Extract the [X, Y] coordinate from the center of the cell holding the provided text.  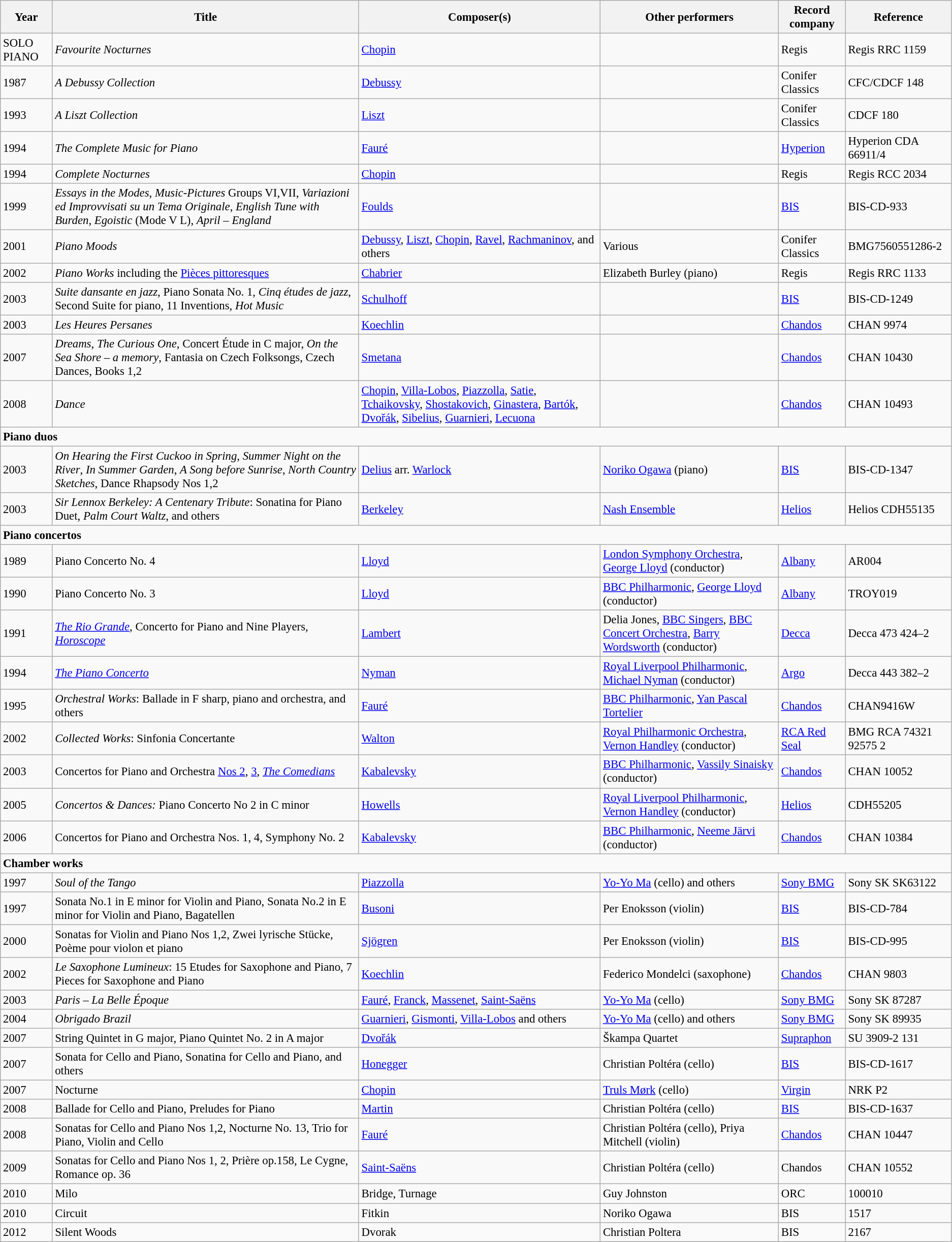
SOLO PIANO [26, 50]
BBC Philharmonic, Neeme Järvi (conductor) [690, 837]
Circuit [205, 1213]
Les Heures Persanes [205, 325]
Regis RRC 1159 [898, 50]
Piazzolla [480, 882]
CDCF 180 [898, 116]
1989 [26, 561]
The Piano Concerto [205, 674]
Ballade for Cello and Piano, Preludes for Piano [205, 1109]
Elizabeth Burley (piano) [690, 273]
Sonata No.1 in E minor for Violin and Piano, Sonata No.2 in E minor for Violin and Piano, Bagatellen [205, 908]
Liszt [480, 116]
Decca 473 424–2 [898, 633]
Chopin, Villa-Lobos, Piazzolla, Satie, Tchaikovsky, Shostakovich, Ginastera, Bartók, Dvořák, Sibelius, Guarnieri, Lecuona [480, 404]
The Complete Music for Piano [205, 148]
Helios CDH55135 [898, 509]
Piano Works including the Pièces pittoresques [205, 273]
Concertos for Piano and Orchestra Nos. 1, 4, Symphony No. 2 [205, 837]
A Liszt Collection [205, 116]
SU 3909-2 131 [898, 1038]
Federico Mondelci (saxophone) [690, 974]
Collected Works: Sinfonia Concertante [205, 739]
Fitkin [480, 1213]
Debussy, Liszt, Chopin, Ravel, Rachmaninov, and others [480, 247]
Paris – La Belle Époque [205, 1000]
BIS-CD-1617 [898, 1064]
Obrigado Brazil [205, 1019]
Orchestral Works: Ballade in F sharp, piano and orchestra, and others [205, 706]
Royal Philharmonic Orchestra, Vernon Handley (conductor) [690, 739]
BMG RCA 74321 92575 2 [898, 739]
CHAN 10493 [898, 404]
Concertos for Piano and Orchestra Nos 2, 3, The Comedians [205, 772]
Nyman [480, 674]
String Quintet in G major, Piano Quintet No. 2 in A major [205, 1038]
2001 [26, 247]
Piano Concerto No. 3 [205, 594]
1993 [26, 116]
BIS-CD-784 [898, 908]
Noriko Ogawa (piano) [690, 469]
Guy Johnston [690, 1194]
Honegger [480, 1064]
Martin [480, 1109]
BIS-CD-1249 [898, 299]
CFC/CDCF 148 [898, 82]
Title [205, 17]
Fauré, Franck, Massenet, Saint-Saëns [480, 1000]
Decca [812, 633]
Piano Concerto No. 4 [205, 561]
Lambert [480, 633]
Chamber works [476, 863]
2005 [26, 805]
Guarnieri, Gismonti, Villa-Lobos and others [480, 1019]
BBC Philharmonic, Yan Pascal Tortelier [690, 706]
CHAN 9803 [898, 974]
100010 [898, 1194]
A Debussy Collection [205, 82]
Virgin [812, 1090]
RCA Red Seal [812, 739]
CHAN 9974 [898, 325]
Piano concertos [476, 535]
Other performers [690, 17]
Concertos & Dances: Piano Concerto No 2 in C minor [205, 805]
Smetana [480, 357]
1999 [26, 207]
Truls Mørk (cello) [690, 1090]
Sonata for Cello and Piano, Sonatina for Cello and Piano, and others [205, 1064]
Soul of the Tango [205, 882]
Composer(s) [480, 17]
Suite dansante en jazz, Piano Sonata No. 1, Cinq études de jazz, Second Suite for piano, 11 Inventions, Hot Music [205, 299]
Nocturne [205, 1090]
Complete Nocturnes [205, 174]
Record company [812, 17]
Delius arr. Warlock [480, 469]
Royal Liverpool Philharmonic, Vernon Handley (conductor) [690, 805]
London Symphony Orchestra, George Lloyd (conductor) [690, 561]
Nash Ensemble [690, 509]
Bridge, Turnage [480, 1194]
TROY019 [898, 594]
Dreams, The Curious One, Concert Étude in C major, On the Sea Shore – a memory, Fantasia on Czech Folksongs, Czech Dances, Books 1,2 [205, 357]
CHAN 10552 [898, 1167]
Christian Poltéra (cello), Priya Mitchell (violin) [690, 1135]
Hyperion [812, 148]
Noriko Ogawa [690, 1213]
BMG7560551286-2 [898, 247]
Year [26, 17]
Supraphon [812, 1038]
Reference [898, 17]
CHAN 10430 [898, 357]
1991 [26, 633]
Dvorak [480, 1232]
Decca 443 382–2 [898, 674]
Royal Liverpool Philharmonic, Michael Nyman (conductor) [690, 674]
Busoni [480, 908]
Le Saxophone Lumineux: 15 Etudes for Saxophone and Piano, 7 Pieces for Saxophone and Piano [205, 974]
CHAN 10447 [898, 1135]
Berkeley [480, 509]
CHAN 10052 [898, 772]
Piano duos [476, 437]
Sonatas for Cello and Piano Nos 1, 2, Prière op.158, Le Cygne, Romance op. 36 [205, 1167]
NRK P2 [898, 1090]
Sony SK 89935 [898, 1019]
Foulds [480, 207]
Howells [480, 805]
Argo [812, 674]
BBC Philharmonic, Vassily Sinaisky (conductor) [690, 772]
CHAN9416W [898, 706]
Delia Jones, BBC Singers, BBC Concert Orchestra, Barry Wordsworth (conductor) [690, 633]
BIS-CD-1637 [898, 1109]
1995 [26, 706]
Christian Poltera [690, 1232]
BIS-CD-1347 [898, 469]
Milo [205, 1194]
Škampa Quartet [690, 1038]
Dance [205, 404]
2000 [26, 941]
Sony SK SK63122 [898, 882]
2009 [26, 1167]
Regis RCC 2034 [898, 174]
ORC [812, 1194]
Sir Lennox Berkeley: A Centenary Tribute: Sonatina for Piano Duet, Palm Court Waltz, and others [205, 509]
Sonatas for Violin and Piano Nos 1,2, Zwei lyrische Stücke, Poème pour violon et piano [205, 941]
Favourite Nocturnes [205, 50]
1517 [898, 1213]
2004 [26, 1019]
Walton [480, 739]
The Rio Grande, Concerto for Piano and Nine Players, Horoscope [205, 633]
2167 [898, 1232]
Dvořák [480, 1038]
Hyperion CDA 66911/4 [898, 148]
Regis RRC 1133 [898, 273]
BIS-CD-995 [898, 941]
Various [690, 247]
Silent Woods [205, 1232]
CDH55205 [898, 805]
Sony SK 87287 [898, 1000]
Sjögren [480, 941]
Piano Moods [205, 247]
BBC Philharmonic, George Lloyd (conductor) [690, 594]
Debussy [480, 82]
2006 [26, 837]
Sonatas for Cello and Piano Nos 1,2, Nocturne No. 13, Trio for Piano, Violin and Cello [205, 1135]
2012 [26, 1232]
CHAN 10384 [898, 837]
Chabrier [480, 273]
1987 [26, 82]
Saint-Saëns [480, 1167]
Yo-Yo Ma (cello) [690, 1000]
AR004 [898, 561]
Schulhoff [480, 299]
BIS-CD-933 [898, 207]
1990 [26, 594]
